Search for the cell housing the specified text and yield its (X, Y) center coordinate. 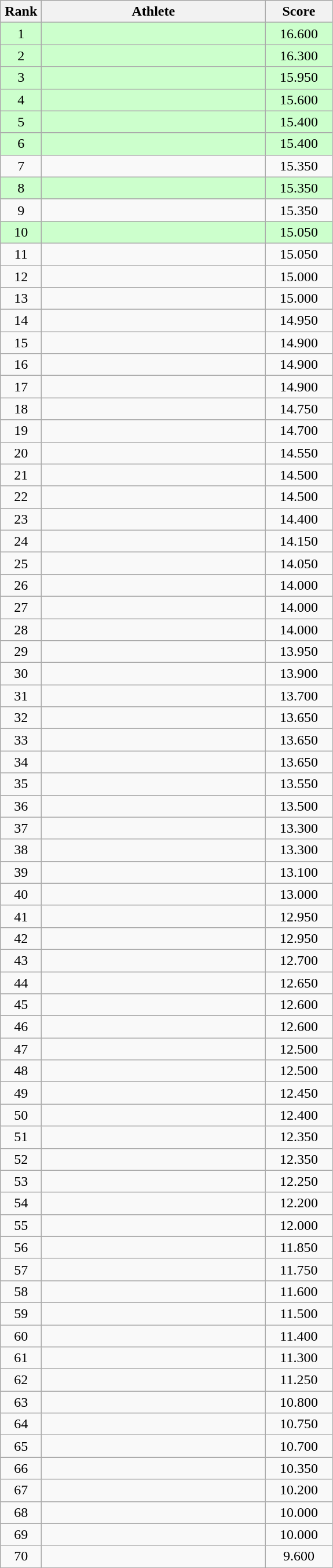
32 (21, 718)
56 (21, 1247)
49 (21, 1093)
70 (21, 1556)
14.550 (299, 453)
51 (21, 1137)
54 (21, 1203)
27 (21, 607)
23 (21, 519)
18 (21, 409)
8 (21, 188)
12.400 (299, 1115)
13.500 (299, 806)
41 (21, 916)
12.650 (299, 983)
66 (21, 1468)
14.700 (299, 431)
14.400 (299, 519)
7 (21, 166)
37 (21, 828)
13.100 (299, 872)
61 (21, 1358)
63 (21, 1402)
11.750 (299, 1269)
13.700 (299, 696)
14.750 (299, 409)
13.900 (299, 674)
34 (21, 762)
57 (21, 1269)
12.250 (299, 1181)
11.850 (299, 1247)
62 (21, 1380)
15.600 (299, 100)
4 (21, 100)
43 (21, 960)
Athlete (153, 12)
13.550 (299, 784)
50 (21, 1115)
19 (21, 431)
30 (21, 674)
44 (21, 983)
Score (299, 12)
15 (21, 343)
6 (21, 144)
2 (21, 56)
10.750 (299, 1424)
33 (21, 740)
12.000 (299, 1225)
42 (21, 938)
26 (21, 585)
14 (21, 321)
10.350 (299, 1468)
46 (21, 1027)
16.600 (299, 34)
24 (21, 541)
59 (21, 1313)
5 (21, 122)
65 (21, 1446)
12.200 (299, 1203)
47 (21, 1049)
10.700 (299, 1446)
68 (21, 1512)
53 (21, 1181)
28 (21, 629)
22 (21, 497)
14.950 (299, 321)
39 (21, 872)
55 (21, 1225)
14.050 (299, 563)
60 (21, 1335)
11.500 (299, 1313)
9 (21, 210)
17 (21, 387)
3 (21, 78)
13.000 (299, 894)
58 (21, 1291)
12.700 (299, 960)
52 (21, 1159)
12 (21, 277)
11 (21, 254)
64 (21, 1424)
38 (21, 850)
48 (21, 1071)
67 (21, 1490)
1 (21, 34)
10.200 (299, 1490)
13.950 (299, 652)
31 (21, 696)
14.150 (299, 541)
45 (21, 1005)
11.300 (299, 1358)
36 (21, 806)
20 (21, 453)
11.250 (299, 1380)
69 (21, 1534)
Rank (21, 12)
25 (21, 563)
16.300 (299, 56)
9.600 (299, 1556)
11.600 (299, 1291)
10.800 (299, 1402)
12.450 (299, 1093)
35 (21, 784)
21 (21, 475)
40 (21, 894)
16 (21, 365)
13 (21, 299)
29 (21, 652)
11.400 (299, 1335)
10 (21, 232)
15.950 (299, 78)
